Provide the [X, Y] coordinate of the cell's center where the given text is located.  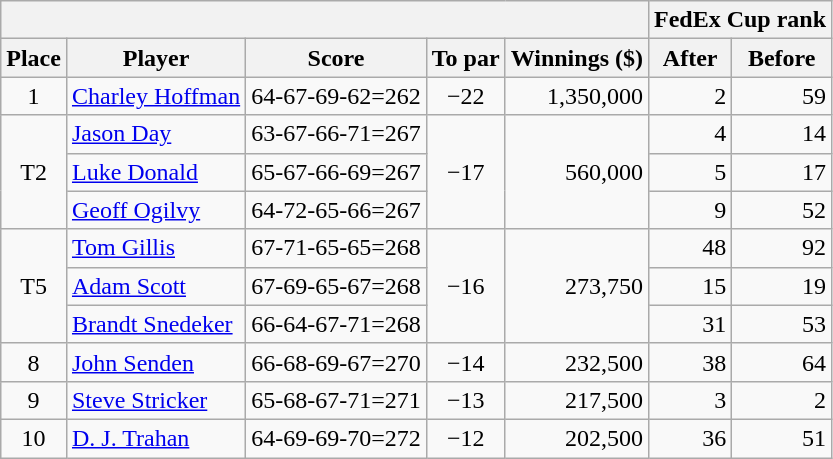
64-67-69-62=262 [336, 96]
−17 [466, 172]
52 [782, 210]
10 [34, 438]
53 [782, 324]
273,750 [576, 286]
48 [690, 248]
202,500 [576, 438]
−14 [466, 362]
To par [466, 58]
−22 [466, 96]
66-68-69-67=270 [336, 362]
Score [336, 58]
64-72-65-66=267 [336, 210]
92 [782, 248]
Geoff Ogilvy [156, 210]
−13 [466, 400]
67-71-65-65=268 [336, 248]
John Senden [156, 362]
14 [782, 134]
−12 [466, 438]
15 [690, 286]
Jason Day [156, 134]
17 [782, 172]
66-64-67-71=268 [336, 324]
63-67-66-71=267 [336, 134]
8 [34, 362]
Player [156, 58]
T5 [34, 286]
Winnings ($) [576, 58]
After [690, 58]
31 [690, 324]
4 [690, 134]
D. J. Trahan [156, 438]
38 [690, 362]
Luke Donald [156, 172]
64-69-69-70=272 [336, 438]
67-69-65-67=268 [336, 286]
FedEx Cup rank [740, 20]
19 [782, 286]
65-67-66-69=267 [336, 172]
Charley Hoffman [156, 96]
64 [782, 362]
59 [782, 96]
3 [690, 400]
Steve Stricker [156, 400]
T2 [34, 172]
Adam Scott [156, 286]
217,500 [576, 400]
65-68-67-71=271 [336, 400]
Tom Gillis [156, 248]
51 [782, 438]
5 [690, 172]
Place [34, 58]
Brandt Snedeker [156, 324]
232,500 [576, 362]
1 [34, 96]
560,000 [576, 172]
−16 [466, 286]
Before [782, 58]
1,350,000 [576, 96]
36 [690, 438]
